Locate the cell with the specified text and output its [X, Y] center coordinate. 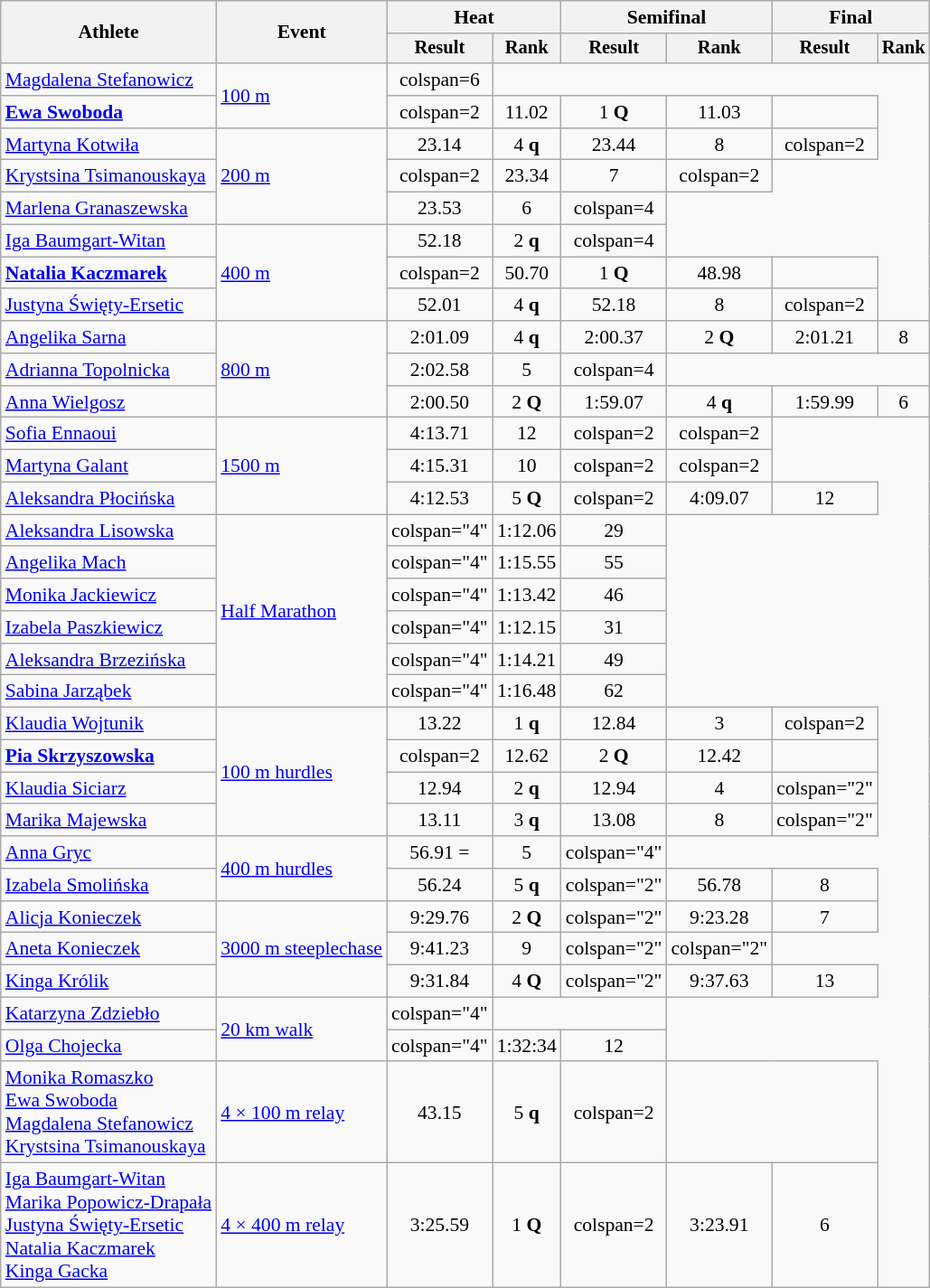
2:00.50 [439, 402]
Angelika Sarna [108, 337]
Martyna Galant [108, 466]
Athlete [108, 33]
4:09.07 [719, 499]
Izabela Paszkiewicz [108, 627]
Half Marathon [302, 611]
12.84 [615, 724]
49 [615, 660]
4:15.31 [439, 466]
11.02 [527, 112]
Marlena Granaszewska [108, 209]
9:23.28 [719, 917]
9:41.23 [439, 949]
100 m [302, 96]
Monika Romaszko Ewa Swoboda Magdalena StefanowiczKrystsina Tsimanouskaya [108, 1113]
9 [527, 949]
Pia Skrzyszowska [108, 757]
4 × 400 m relay [302, 1226]
Martyna Kotwiła [108, 145]
5 Q [527, 499]
3:23.91 [719, 1226]
50.70 [527, 273]
Klaudia Wojtunik [108, 724]
Aleksandra Płocińska [108, 499]
11.03 [719, 112]
Anna Gryc [108, 852]
Sabina Jarząbek [108, 691]
Kinga Królik [108, 982]
Heat [474, 17]
29 [615, 531]
Ewa Swoboda [108, 112]
1:13.42 [527, 595]
1:16.48 [527, 691]
Natalia Kaczmarek [108, 273]
23.44 [615, 145]
1:12.15 [527, 627]
13.22 [439, 724]
13.08 [615, 821]
Alicja Konieczek [108, 917]
31 [615, 627]
1:32:34 [527, 1046]
46 [615, 595]
2:02.58 [439, 370]
1:59.07 [615, 402]
Justyna Święty-Ersetic [108, 306]
Angelika Mach [108, 563]
3000 m steeplechase [302, 949]
Anna Wielgosz [108, 402]
Iga Baumgart-Witan [108, 241]
12.42 [719, 757]
23.14 [439, 145]
52.01 [439, 306]
20 km walk [302, 1030]
800 m [302, 369]
56.91 = [439, 852]
1500 m [302, 466]
Sofia Ennaoui [108, 434]
13.11 [439, 821]
23.34 [527, 176]
Semifinal [667, 17]
200 m [302, 177]
1 q [527, 724]
colspan=6 [439, 80]
Iga Baumgart-WitanMarika Popowicz-Drapała Justyna Święty-Ersetic Natalia KaczmarekKinga Gacka [108, 1226]
2:00.37 [615, 337]
23.53 [439, 209]
Aneta Konieczek [108, 949]
Krystsina Tsimanouskaya [108, 176]
400 m hurdles [302, 868]
400 m [302, 273]
48.98 [719, 273]
3 [719, 724]
4:13.71 [439, 434]
9:29.76 [439, 917]
Klaudia Siciarz [108, 788]
Aleksandra Brzezińska [108, 660]
Monika Jackiewicz [108, 595]
100 m hurdles [302, 772]
3 q [527, 821]
4 Q [527, 982]
55 [615, 563]
2:01.21 [824, 337]
1:12.06 [527, 531]
1:15.55 [527, 563]
4 [719, 788]
9:31.84 [439, 982]
4:12.53 [439, 499]
Katarzyna Zdziebło [108, 1014]
2:01.09 [439, 337]
56.24 [439, 885]
Aleksandra Lisowska [108, 531]
Magdalena Stefanowicz [108, 80]
Marika Majewska [108, 821]
1:14.21 [527, 660]
Event [302, 33]
10 [527, 466]
62 [615, 691]
56.78 [719, 885]
13 [824, 982]
Adrianna Topolnicka [108, 370]
Olga Chojecka [108, 1046]
12.62 [527, 757]
9:37.63 [719, 982]
1:59.99 [824, 402]
3:25.59 [439, 1226]
43.15 [439, 1113]
Final [850, 17]
4 × 100 m relay [302, 1113]
Izabela Smolińska [108, 885]
